From the cell containing the given text, extract its center point as [x, y] coordinate. 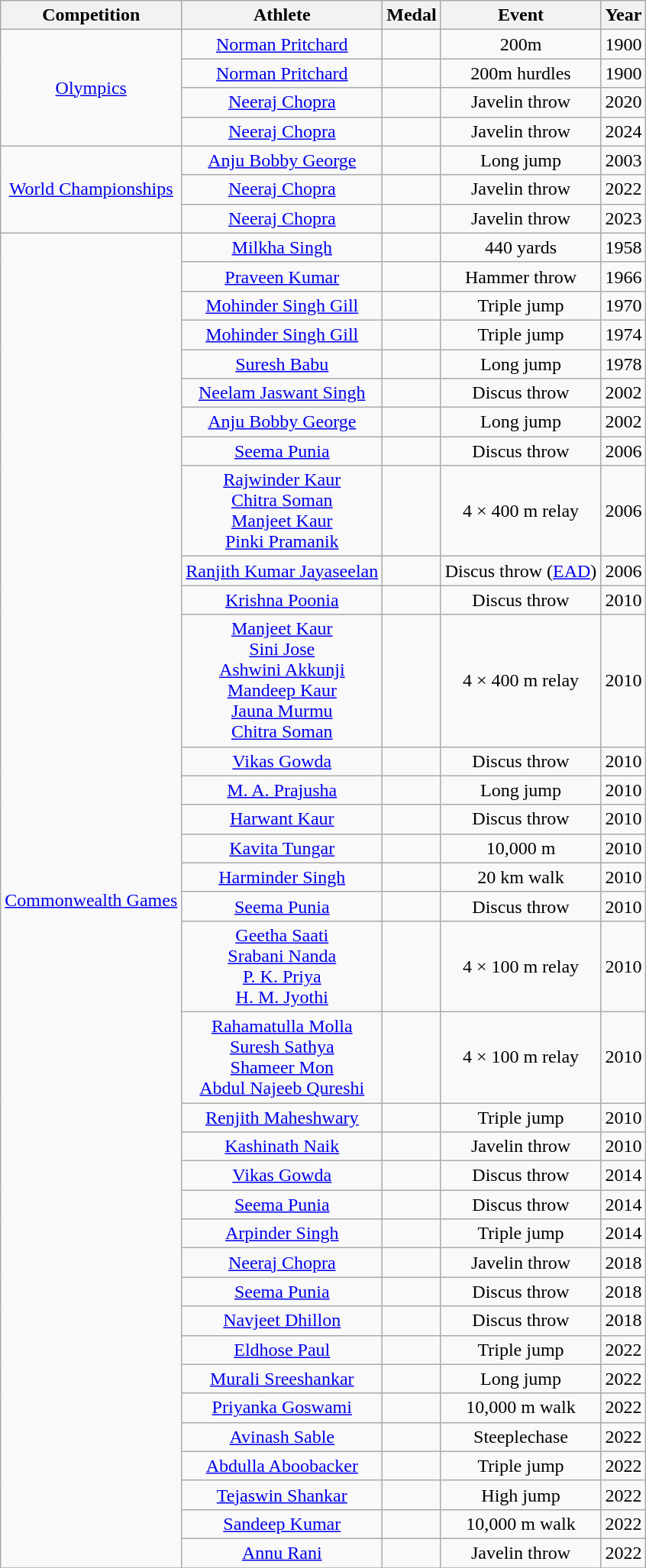
Commonwealth Games [92, 900]
Annu Rani [283, 1553]
2020 [623, 102]
Competition [92, 15]
World Championships [92, 189]
High jump [521, 1495]
1958 [623, 247]
Sandeep Kumar [283, 1524]
Medal [412, 15]
Geetha SaatiSrabani NandaP. K. PriyaH. M. Jyothi [283, 966]
Krishna Poonia [283, 600]
Hammer throw [521, 276]
Arpinder Singh [283, 1234]
Avinash Sable [283, 1437]
Harwant Kaur [283, 819]
Steeplechase [521, 1437]
Navjeet Dhillon [283, 1321]
1970 [623, 305]
Praveen Kumar [283, 276]
Olympics [92, 88]
Rajwinder KaurChitra SomanManjeet KaurPinki Pramanik [283, 511]
1966 [623, 276]
440 yards [521, 247]
Year [623, 15]
Abdulla Aboobacker [283, 1466]
1974 [623, 334]
Event [521, 15]
1978 [623, 364]
Kavita Tungar [283, 848]
Milkha Singh [283, 247]
Rahamatulla MollaSuresh SathyaShameer MonAbdul Najeeb Qureshi [283, 1057]
Harminder Singh [283, 877]
Tejaswin Shankar [283, 1495]
Eldhose Paul [283, 1350]
10,000 m [521, 848]
Kashinath Naik [283, 1147]
Renjith Maheshwary [283, 1117]
Suresh Babu [283, 364]
200m [521, 44]
200m hurdles [521, 73]
M. A. Prajusha [283, 790]
2003 [623, 160]
2024 [623, 131]
Murali Sreeshankar [283, 1379]
2023 [623, 218]
Neelam Jaswant Singh [283, 393]
Manjeet KaurSini JoseAshwini AkkunjiMandeep KaurJauna MurmuChitra Soman [283, 681]
Ranjith Kumar Jayaseelan [283, 571]
Priyanka Goswami [283, 1408]
Athlete [283, 15]
Discus throw (EAD) [521, 571]
20 km walk [521, 877]
